Capture the cell that displays the provided text and extract its (X, Y) central coordinate. 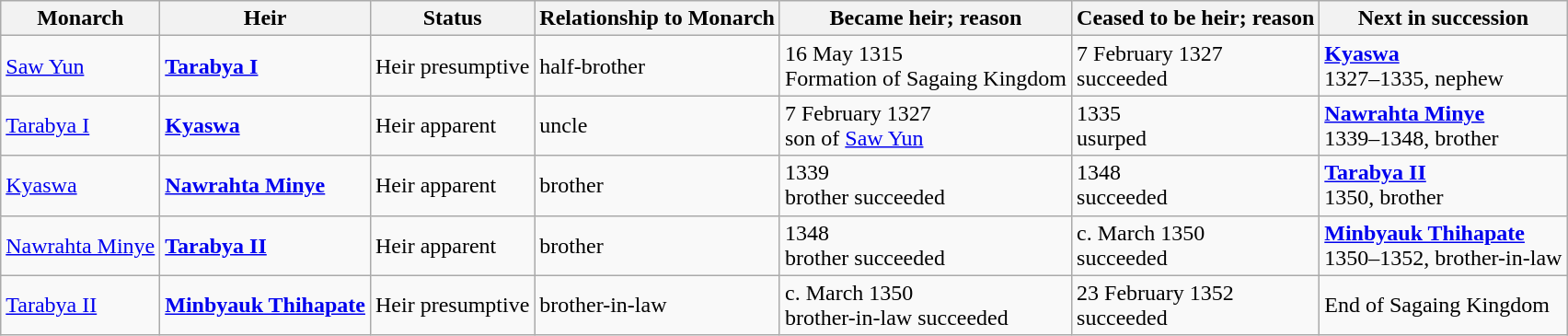
End of Sagaing Kingdom (1443, 306)
Heir (265, 18)
Nawrahta Minye1339–1348, brother (1443, 125)
Minbyauk Thihapate (265, 306)
Monarch (81, 18)
Minbyauk Thihapate1350–1352, brother-in-law (1443, 245)
Ceased to be heir; reason (1196, 18)
23 February 1352succeeded (1196, 306)
1348succeeded (1196, 186)
Relationship to Monarch (657, 18)
1348brother succeeded (926, 245)
c. March 1350brother-in-law succeeded (926, 306)
1339brother succeeded (926, 186)
1335usurped (1196, 125)
Next in succession (1443, 18)
Tarabya II1350, brother (1443, 186)
7 February 1327succeeded (1196, 66)
16 May 1315Formation of Sagaing Kingdom (926, 66)
brother-in-law (657, 306)
uncle (657, 125)
7 February 1327son of Saw Yun (926, 125)
half-brother (657, 66)
c. March 1350succeeded (1196, 245)
Became heir; reason (926, 18)
Kyaswa1327–1335, nephew (1443, 66)
Status (452, 18)
Saw Yun (81, 66)
